Extract the (X, Y) coordinate from the center of the cell holding the provided text.  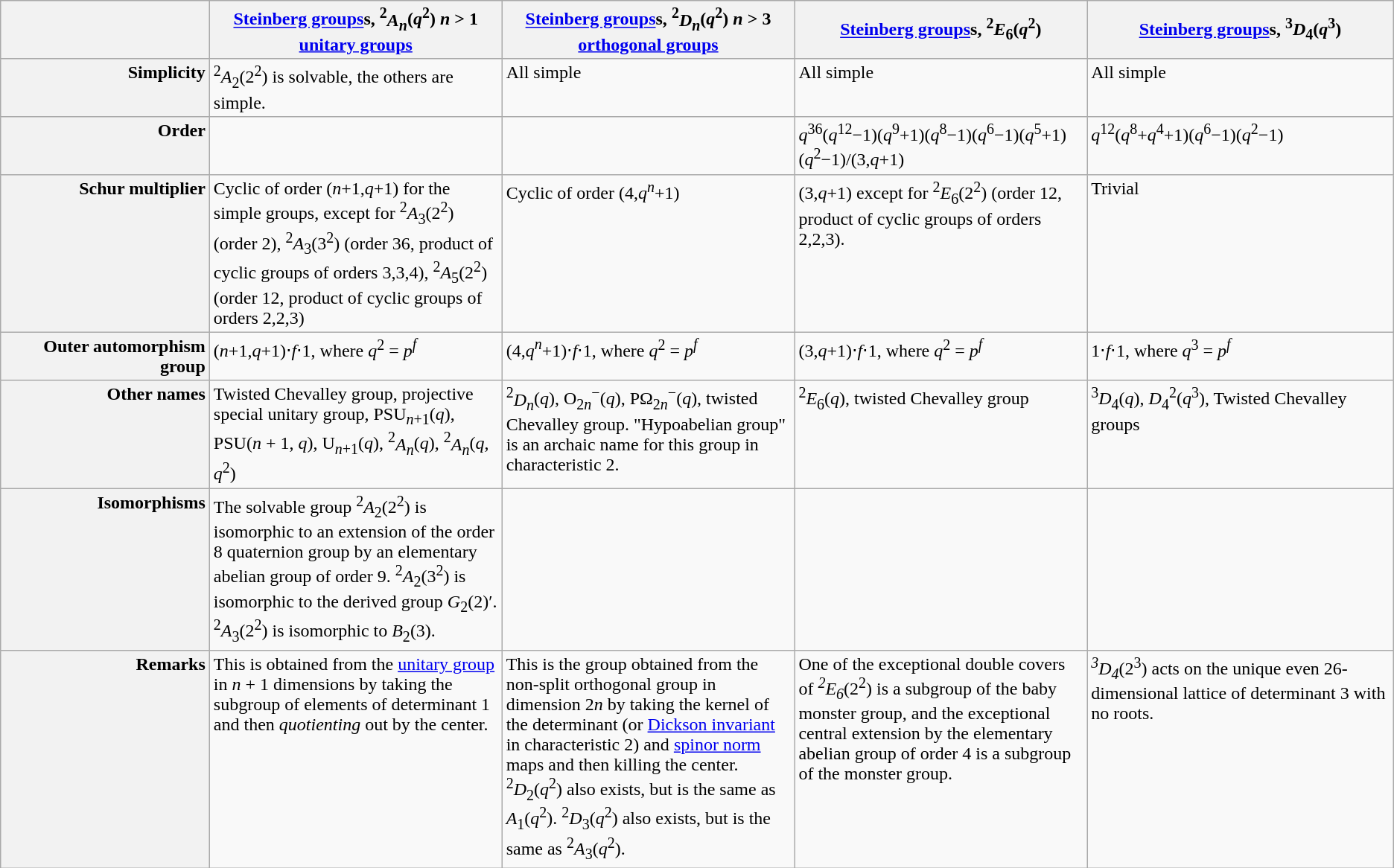
Twisted Chevalley group, projective special unitary group, PSUn+1(q), PSU(n + 1, q), Un+1(q), 2An(q), 2An(q, q2) (356, 435)
3D4(23) acts on the unique even 26-dimensional lattice of determinant 3 with no roots. (1241, 759)
(3,q+1)⋅f⋅1, where q2 = pf (941, 356)
Isomorphisms (106, 569)
Steinberg groupss, 2E6(q2) (941, 30)
(4,qn+1)⋅f⋅1, where q2 = pf (648, 356)
Steinberg groupss, 2Dn(q2) n > 3orthogonal groups (648, 30)
Order (106, 145)
Schur multiplier (106, 253)
Outer automorphism group (106, 356)
Cyclic of order (4,qn+1) (648, 253)
Trivial (1241, 253)
2A2(22) is solvable, the others are simple. (356, 88)
Steinberg groupss, 2An(q2) n > 1unitary groups (356, 30)
Simplicity (106, 88)
1⋅f⋅1, where q3 = pf (1241, 356)
(n+1,q+1)⋅f⋅1, where q2 = pf (356, 356)
3D4(q), D42(q3), Twisted Chevalley groups (1241, 435)
2Dn(q), O2n−(q), PΩ2n−(q), twisted Chevalley group. "Hypoabelian group" is an archaic name for this group in characteristic 2. (648, 435)
Other names (106, 435)
q12(q8+q4+1)(q6−1)(q2−1) (1241, 145)
Remarks (106, 759)
(3,q+1) except for 2E6(22) (order 12, product of cyclic groups of orders 2,2,3). (941, 253)
q36(q12−1)(q9+1)(q8−1)(q6−1)(q5+1)(q2−1)/(3,q+1) (941, 145)
2E6(q), twisted Chevalley group (941, 435)
Steinberg groupss, 3D4(q3) (1241, 30)
